Locate the cell with the specified text and output its (X, Y) center coordinate. 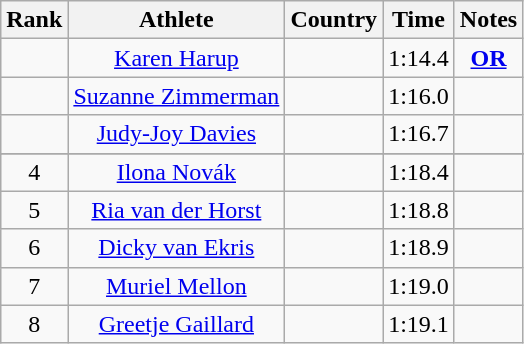
1:16.7 (419, 134)
OR (488, 58)
Athlete (176, 20)
Suzanne Zimmerman (176, 96)
Time (419, 20)
Greetje Gaillard (176, 324)
1:19.0 (419, 286)
4 (34, 172)
1:16.0 (419, 96)
Judy-Joy Davies (176, 134)
1:18.8 (419, 210)
7 (34, 286)
6 (34, 248)
1:18.9 (419, 248)
5 (34, 210)
Dicky van Ekris (176, 248)
Muriel Mellon (176, 286)
1:18.4 (419, 172)
Notes (488, 20)
8 (34, 324)
Ria van der Horst (176, 210)
Ilona Novák (176, 172)
Rank (34, 20)
Country (334, 20)
Karen Harup (176, 58)
1:14.4 (419, 58)
1:19.1 (419, 324)
